Return the (X, Y) coordinate for the center point of the cell that contains the specified text.  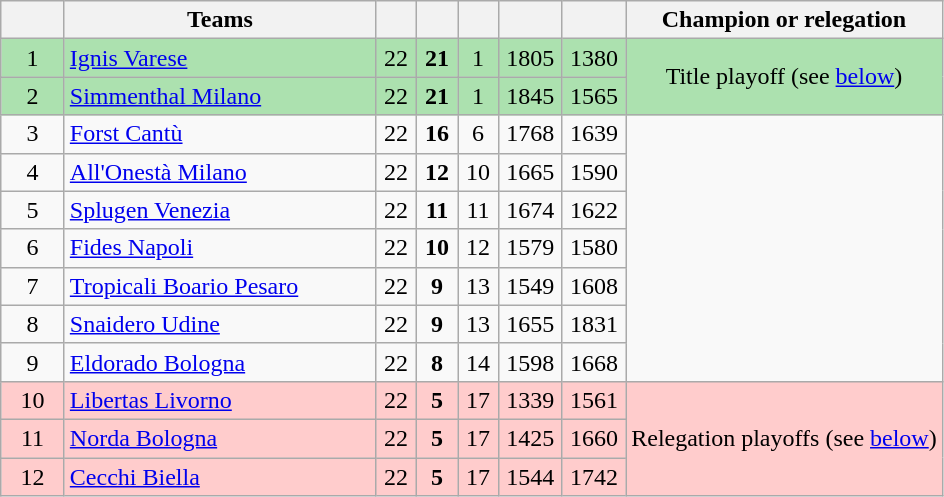
1608 (594, 286)
1660 (594, 438)
1831 (594, 324)
Cecchi Biella (220, 477)
1339 (531, 400)
Snaidero Udine (220, 324)
1742 (594, 477)
1655 (531, 324)
Splugen Venezia (220, 210)
1674 (531, 210)
Title playoff (see below) (784, 77)
1580 (594, 248)
3 (33, 134)
1845 (531, 96)
Champion or relegation (784, 20)
1380 (594, 58)
1598 (531, 362)
Tropicali Boario Pesaro (220, 286)
1668 (594, 362)
1768 (531, 134)
Teams (220, 20)
1549 (531, 286)
16 (436, 134)
1544 (531, 477)
Norda Bologna (220, 438)
Simmenthal Milano (220, 96)
1590 (594, 172)
1425 (531, 438)
Eldorado Bologna (220, 362)
Libertas Livorno (220, 400)
Fides Napoli (220, 248)
1665 (531, 172)
7 (33, 286)
Ignis Varese (220, 58)
All'Onestà Milano (220, 172)
2 (33, 96)
Relegation playoffs (see below) (784, 438)
1565 (594, 96)
1639 (594, 134)
Forst Cantù (220, 134)
4 (33, 172)
1579 (531, 248)
14 (478, 362)
1622 (594, 210)
1561 (594, 400)
1805 (531, 58)
